Detect which cell encompasses the target text, then output its (x, y) center coordinate. 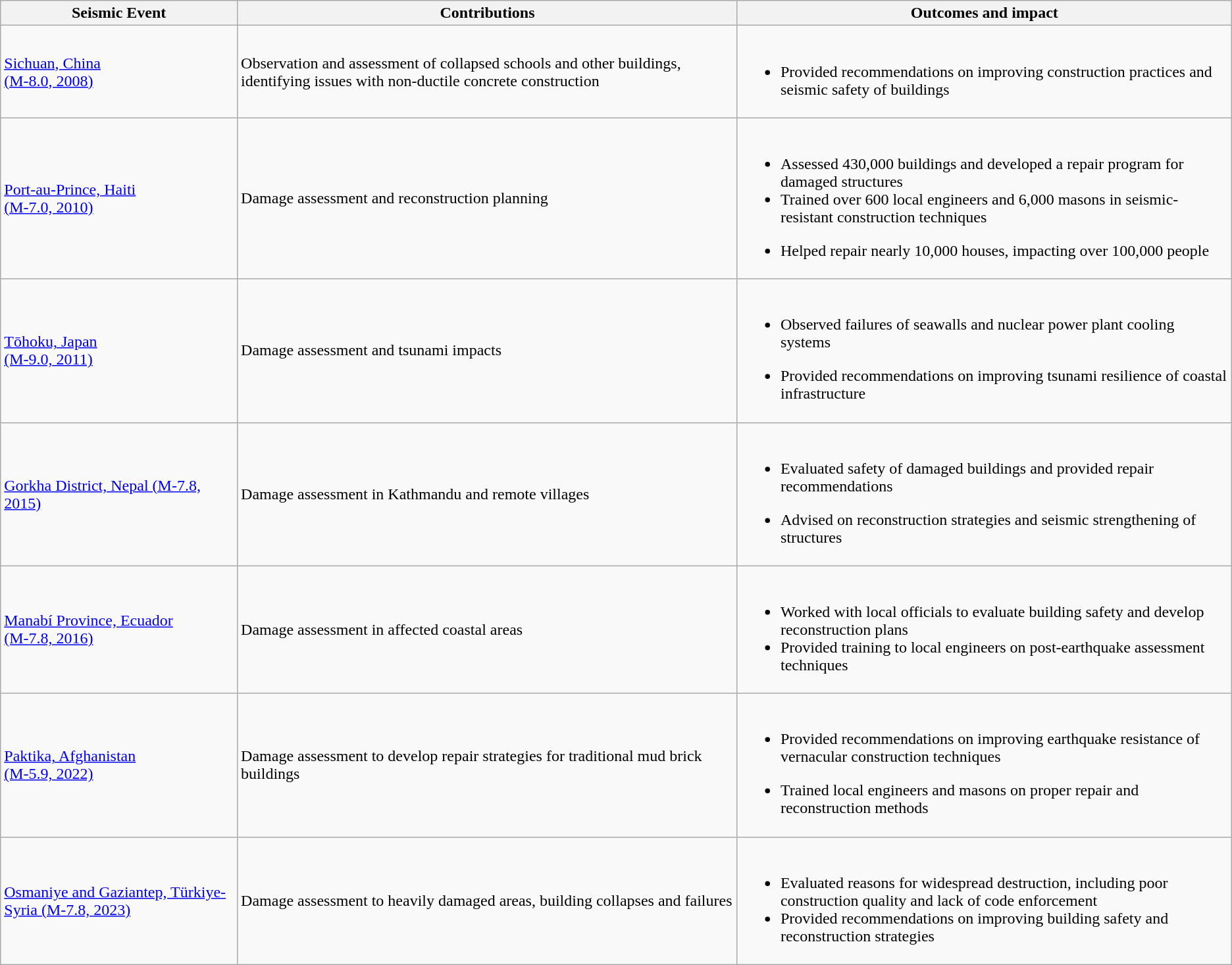
Contributions (488, 13)
Damage assessment to develop repair strategies for traditional mud brick buildings (488, 765)
Damage assessment in Kathmandu and remote villages (488, 494)
Tōhoku, Japan(M-9.0, 2011) (119, 351)
Observation and assessment of collapsed schools and other buildings, identifying issues with non-ductile concrete construction (488, 72)
Damage assessment to heavily damaged areas, building collapses and failures (488, 901)
Port-au-Prince, Haiti(M-7.0, 2010) (119, 199)
Damage assessment in affected coastal areas (488, 630)
Outcomes and impact (985, 13)
Osmaniye and Gaziantep, Türkiye-Syria (M-7.8, 2023) (119, 901)
Gorkha District, Nepal (M-7.8, 2015) (119, 494)
Damage assessment and tsunami impacts (488, 351)
Provided recommendations on improving construction practices and seismic safety of buildings (985, 72)
Sichuan, China(M-8.0, 2008) (119, 72)
Paktika, Afghanistan(M-5.9, 2022) (119, 765)
Seismic Event (119, 13)
Manabí Province, Ecuador(M-7.8, 2016) (119, 630)
Damage assessment and reconstruction planning (488, 199)
Evaluated safety of damaged buildings and provided repair recommendationsAdvised on reconstruction strategies and seismic strengthening of structures (985, 494)
